Pinpoint the cell where the given text exists, returning its [X, Y] midpoint coordinate. 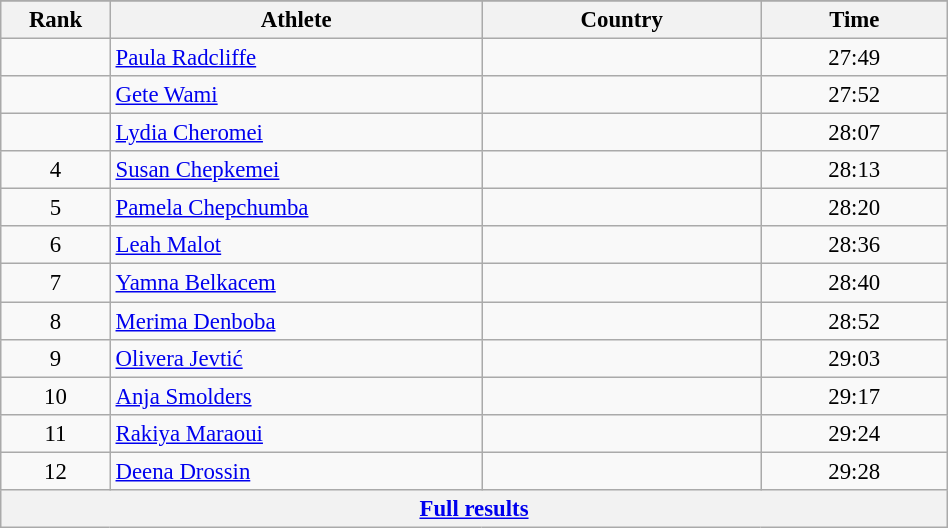
Paula Radcliffe [296, 58]
29:03 [854, 358]
Leah Malot [296, 245]
Deena Drossin [296, 471]
Full results [474, 509]
29:24 [854, 433]
6 [56, 245]
Anja Smolders [296, 396]
Olivera Jevtić [296, 358]
Susan Chepkemei [296, 170]
27:52 [854, 95]
9 [56, 358]
Time [854, 20]
29:17 [854, 396]
Pamela Chepchumba [296, 208]
28:52 [854, 321]
Rakiya Maraoui [296, 433]
28:36 [854, 245]
Rank [56, 20]
28:13 [854, 170]
Lydia Cheromei [296, 133]
12 [56, 471]
Athlete [296, 20]
29:28 [854, 471]
28:40 [854, 283]
Country [622, 20]
Merima Denboba [296, 321]
11 [56, 433]
27:49 [854, 58]
5 [56, 208]
28:07 [854, 133]
4 [56, 170]
Yamna Belkacem [296, 283]
8 [56, 321]
10 [56, 396]
28:20 [854, 208]
7 [56, 283]
Gete Wami [296, 95]
